Detect which cell encompasses the target text, then output its (X, Y) center coordinate. 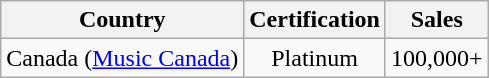
Country (122, 20)
Canada (Music Canada) (122, 58)
Sales (436, 20)
Certification (315, 20)
100,000+ (436, 58)
Platinum (315, 58)
